For the text-containing cell, return its midpoint in (X, Y) coordinate format. 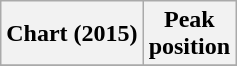
Peak position (189, 34)
Chart (2015) (72, 34)
